Return the (x, y) coordinate for the center point of the cell that contains the specified text.  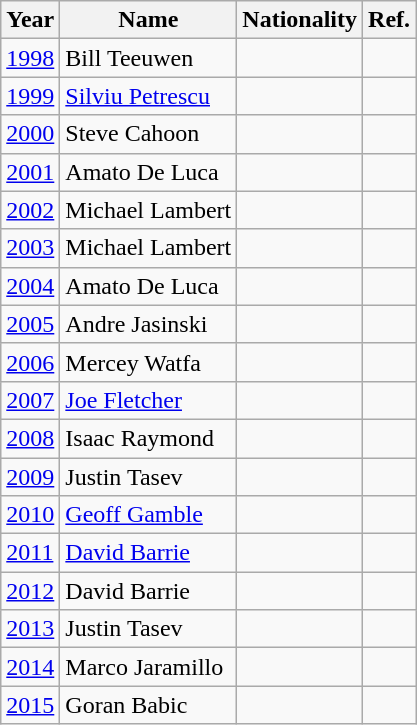
2013 (30, 629)
2001 (30, 172)
1999 (30, 96)
Year (30, 20)
Ref. (390, 20)
Geoff Gamble (148, 515)
2004 (30, 286)
2005 (30, 324)
Isaac Raymond (148, 438)
Silviu Petrescu (148, 96)
2008 (30, 438)
2002 (30, 210)
Joe Fletcher (148, 400)
Name (148, 20)
2014 (30, 667)
1998 (30, 58)
Steve Cahoon (148, 134)
2015 (30, 705)
2000 (30, 134)
Nationality (300, 20)
2009 (30, 477)
Mercey Watfa (148, 362)
2011 (30, 553)
2003 (30, 248)
2007 (30, 400)
2010 (30, 515)
Andre Jasinski (148, 324)
2012 (30, 591)
Bill Teeuwen (148, 58)
Goran Babic (148, 705)
Marco Jaramillo (148, 667)
2006 (30, 362)
